Capture the cell that displays the provided text and extract its [x, y] central coordinate. 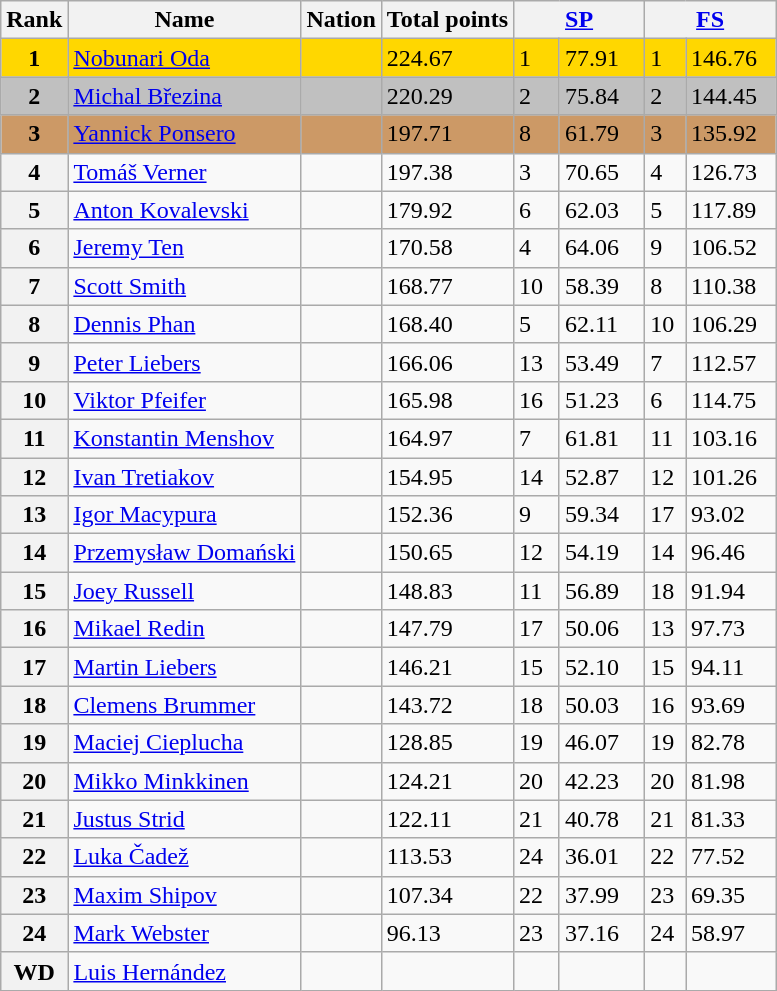
152.36 [447, 515]
FS [710, 20]
Rank [34, 20]
170.58 [447, 248]
50.06 [602, 629]
SP [580, 20]
97.73 [731, 629]
62.03 [602, 210]
164.97 [447, 438]
Nobunari Oda [184, 58]
Viktor Pfeifer [184, 400]
103.16 [731, 438]
106.29 [731, 324]
40.78 [602, 819]
146.76 [731, 58]
77.91 [602, 58]
Martin Liebers [184, 667]
128.85 [447, 743]
37.16 [602, 933]
Jeremy Ten [184, 248]
46.07 [602, 743]
61.79 [602, 134]
70.65 [602, 172]
Igor Macypura [184, 515]
224.67 [447, 58]
Luis Hernández [184, 971]
93.02 [731, 515]
Maxim Shipov [184, 895]
Konstantin Menshov [184, 438]
WD [34, 971]
Mikael Redin [184, 629]
148.83 [447, 591]
77.52 [731, 857]
Peter Liebers [184, 362]
Joey Russell [184, 591]
Total points [447, 20]
197.71 [447, 134]
Justus Strid [184, 819]
146.21 [447, 667]
Yannick Ponsero [184, 134]
Przemysław Domański [184, 553]
168.40 [447, 324]
81.98 [731, 781]
58.39 [602, 286]
Michal Březina [184, 96]
59.34 [602, 515]
54.19 [602, 553]
Clemens Brummer [184, 705]
Ivan Tretiakov [184, 477]
126.73 [731, 172]
69.35 [731, 895]
110.38 [731, 286]
Dennis Phan [184, 324]
114.75 [731, 400]
93.69 [731, 705]
135.92 [731, 134]
42.23 [602, 781]
50.03 [602, 705]
112.57 [731, 362]
Scott Smith [184, 286]
56.89 [602, 591]
Anton Kovalevski [184, 210]
Mark Webster [184, 933]
165.98 [447, 400]
Nation [341, 20]
91.94 [731, 591]
96.13 [447, 933]
53.49 [602, 362]
166.06 [447, 362]
Tomáš Verner [184, 172]
52.10 [602, 667]
Name [184, 20]
106.52 [731, 248]
147.79 [447, 629]
81.33 [731, 819]
61.81 [602, 438]
113.53 [447, 857]
52.87 [602, 477]
Mikko Minkkinen [184, 781]
Luka Čadež [184, 857]
154.95 [447, 477]
37.99 [602, 895]
62.11 [602, 324]
144.45 [731, 96]
220.29 [447, 96]
107.34 [447, 895]
58.97 [731, 933]
197.38 [447, 172]
117.89 [731, 210]
94.11 [731, 667]
122.11 [447, 819]
Maciej Cieplucha [184, 743]
168.77 [447, 286]
82.78 [731, 743]
64.06 [602, 248]
179.92 [447, 210]
150.65 [447, 553]
75.84 [602, 96]
96.46 [731, 553]
143.72 [447, 705]
124.21 [447, 781]
51.23 [602, 400]
36.01 [602, 857]
101.26 [731, 477]
